From the cell containing the given text, extract its center point as [X, Y] coordinate. 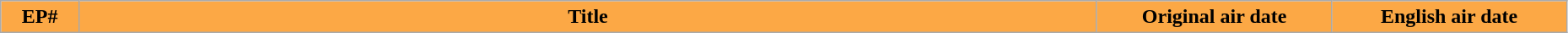
Title [589, 17]
EP# [40, 17]
Original air date [1214, 17]
English air date [1449, 17]
